Identify which cell holds the provided text, then report its (X, Y) central coordinate. 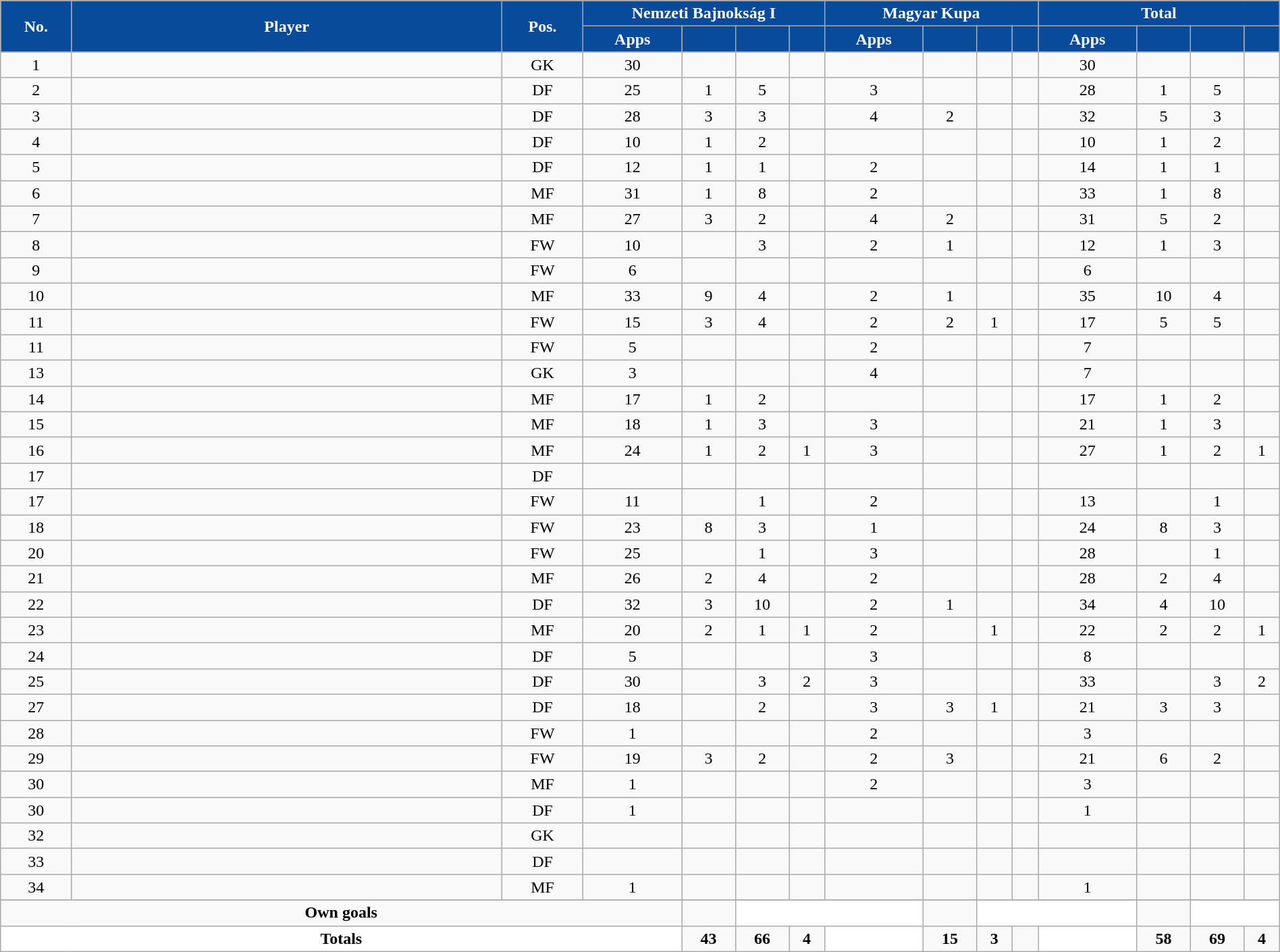
Magyar Kupa (932, 14)
43 (709, 938)
Pos. (542, 26)
Own goals (342, 913)
No. (36, 26)
Player (286, 26)
Nemzeti Bajnokság I (703, 14)
26 (633, 579)
66 (762, 938)
69 (1217, 938)
19 (633, 759)
Total (1159, 14)
Totals (342, 938)
58 (1164, 938)
35 (1088, 296)
29 (36, 759)
16 (36, 450)
